Return the [X, Y] coordinate for the center point of the cell that contains the specified text.  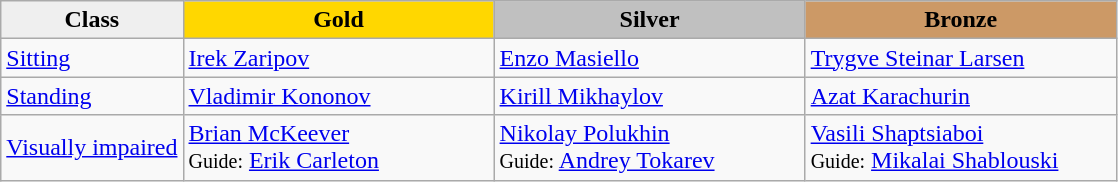
Class [92, 20]
Irek Zaripov [338, 58]
Enzo Masiello [650, 58]
Gold [338, 20]
Vladimir Kononov [338, 96]
Kirill Mikhaylov [650, 96]
Standing [92, 96]
Brian McKeeverGuide: Erik Carleton [338, 148]
Bronze [960, 20]
Trygve Steinar Larsen [960, 58]
Nikolay PolukhinGuide: Andrey Tokarev [650, 148]
Sitting [92, 58]
Silver [650, 20]
Azat Karachurin [960, 96]
Visually impaired [92, 148]
Vasili ShaptsiaboiGuide: Mikalai Shablouski [960, 148]
